From the cell containing the given text, extract its center point as (X, Y) coordinate. 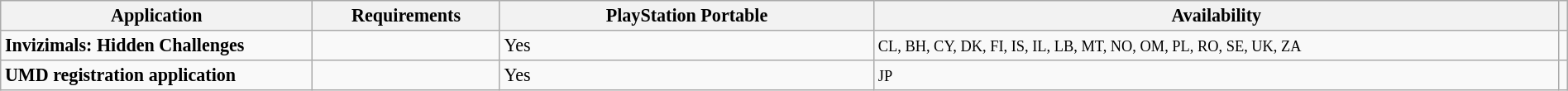
CL, BH, CY, DK, FI, IS, IL, LB, MT, NO, OM, PL, RO, SE, UK, ZA (1217, 45)
Invizimals: Hidden Challenges (157, 45)
Availability (1217, 15)
Application (157, 15)
UMD registration application (157, 74)
JP (1217, 74)
Requirements (407, 15)
PlayStation Portable (686, 15)
